For the text-containing cell, return its midpoint in (x, y) coordinate format. 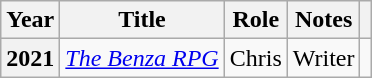
Notes (324, 20)
Writer (324, 58)
2021 (30, 58)
The Benza RPG (142, 58)
Title (142, 20)
Role (256, 20)
Chris (256, 58)
Year (30, 20)
